Return the [X, Y] coordinate for the center point of the cell that contains the specified text.  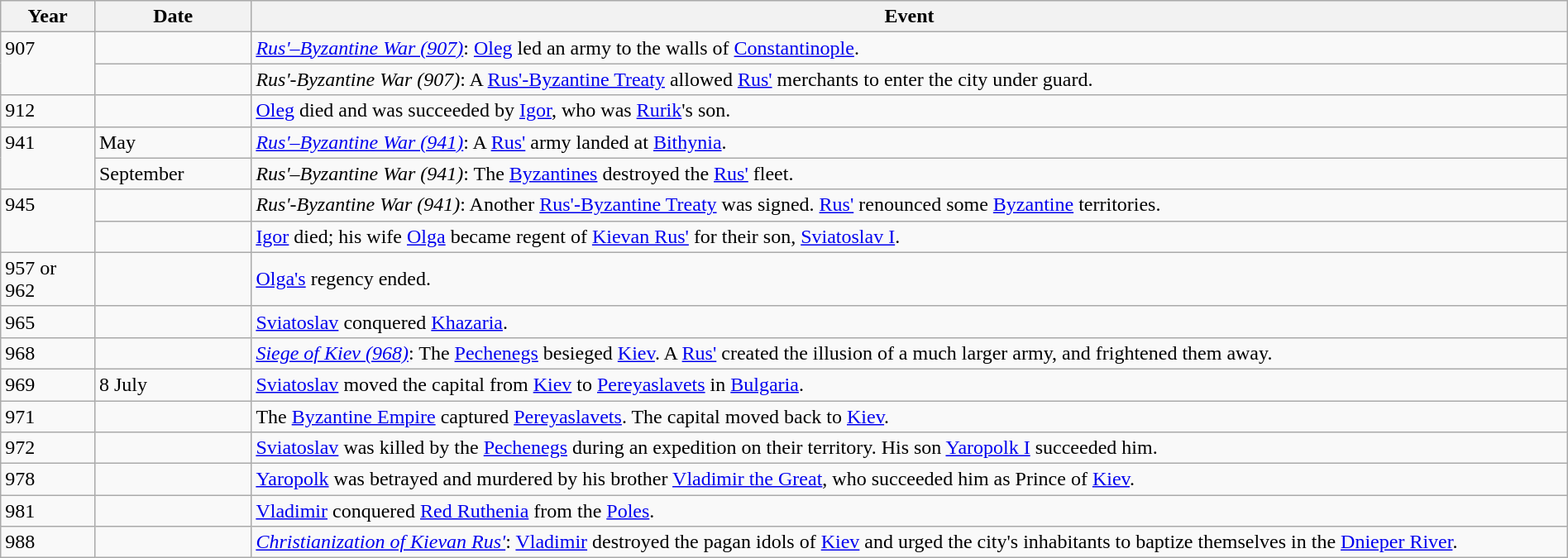
Rus'-Byzantine War (907): A Rus'-Byzantine Treaty allowed Rus' merchants to enter the city under guard. [910, 79]
The Byzantine Empire captured Pereyaslavets. The capital moved back to Kiev. [910, 416]
Oleg died and was succeeded by Igor, who was Rurik's son. [910, 111]
969 [48, 384]
912 [48, 111]
Rus'–Byzantine War (941): A Rus' army landed at Bithynia. [910, 142]
965 [48, 322]
957 or 962 [48, 279]
945 [48, 221]
Year [48, 17]
Igor died; his wife Olga became regent of Kievan Rus' for their son, Sviatoslav I. [910, 236]
September [172, 174]
Vladimir conquered Red Ruthenia from the Poles. [910, 511]
981 [48, 511]
Sviatoslav moved the capital from Kiev to Pereyaslavets in Bulgaria. [910, 384]
Rus'–Byzantine War (907): Oleg led an army to the walls of Constantinople. [910, 48]
Rus'-Byzantine War (941): Another Rus'-Byzantine Treaty was signed. Rus' renounced some Byzantine territories. [910, 205]
Siege of Kiev (968): The Pechenegs besieged Kiev. A Rus' created the illusion of a much larger army, and frightened them away. [910, 353]
968 [48, 353]
May [172, 142]
978 [48, 479]
Event [910, 17]
Date [172, 17]
988 [48, 542]
Sviatoslav was killed by the Pechenegs during an expedition on their territory. His son Yaropolk I succeeded him. [910, 448]
907 [48, 64]
Rus'–Byzantine War (941): The Byzantines destroyed the Rus' fleet. [910, 174]
971 [48, 416]
Sviatoslav conquered Khazaria. [910, 322]
Yaropolk was betrayed and murdered by his brother Vladimir the Great, who succeeded him as Prince of Kiev. [910, 479]
972 [48, 448]
Olga's regency ended. [910, 279]
941 [48, 158]
8 July [172, 384]
